Locate the cell with the specified text and output its [x, y] center coordinate. 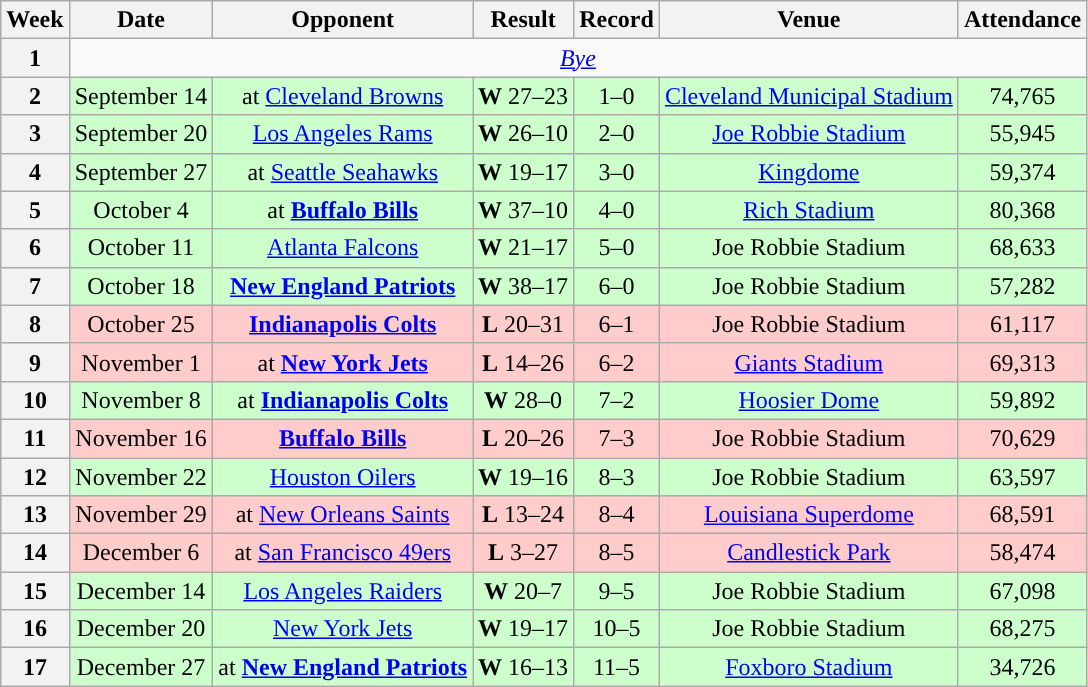
New England Patriots [343, 286]
Giants Stadium [808, 362]
17 [35, 667]
November 22 [141, 477]
December 14 [141, 591]
Candlestick Park [808, 553]
at Seattle Seahawks [343, 172]
Result [524, 20]
8 [35, 324]
5 [35, 210]
14 [35, 553]
at Cleveland Browns [343, 96]
3–0 [617, 172]
16 [35, 629]
8–4 [617, 515]
at San Francisco 49ers [343, 553]
Week [35, 20]
7–2 [617, 400]
September 20 [141, 134]
10–5 [617, 629]
October 4 [141, 210]
Indianapolis Colts [343, 324]
68,275 [1022, 629]
4–0 [617, 210]
6–1 [617, 324]
November 1 [141, 362]
W 19–16 [524, 477]
L 20–26 [524, 438]
8–5 [617, 553]
at Buffalo Bills [343, 210]
58,474 [1022, 553]
November 16 [141, 438]
Kingdome [808, 172]
7–3 [617, 438]
63,597 [1022, 477]
74,765 [1022, 96]
at Indianapolis Colts [343, 400]
15 [35, 591]
W 28–0 [524, 400]
6–0 [617, 286]
11 [35, 438]
Los Angeles Raiders [343, 591]
57,282 [1022, 286]
L 13–24 [524, 515]
6 [35, 248]
9 [35, 362]
11–5 [617, 667]
7 [35, 286]
68,591 [1022, 515]
1 [35, 58]
W 37–10 [524, 210]
W 38–17 [524, 286]
Attendance [1022, 20]
October 18 [141, 286]
L 20–31 [524, 324]
W 26–10 [524, 134]
Opponent [343, 20]
69,313 [1022, 362]
Los Angeles Rams [343, 134]
9–5 [617, 591]
W 27–23 [524, 96]
4 [35, 172]
68,633 [1022, 248]
W 20–7 [524, 591]
5–0 [617, 248]
Louisiana Superdome [808, 515]
2–0 [617, 134]
October 11 [141, 248]
Hoosier Dome [808, 400]
September 27 [141, 172]
Rich Stadium [808, 210]
Date [141, 20]
8–3 [617, 477]
67,098 [1022, 591]
November 29 [141, 515]
Buffalo Bills [343, 438]
70,629 [1022, 438]
55,945 [1022, 134]
at New Orleans Saints [343, 515]
W 16–13 [524, 667]
34,726 [1022, 667]
59,374 [1022, 172]
L 3–27 [524, 553]
13 [35, 515]
Bye [578, 58]
61,117 [1022, 324]
Venue [808, 20]
Record [617, 20]
Houston Oilers [343, 477]
Cleveland Municipal Stadium [808, 96]
L 14–26 [524, 362]
New York Jets [343, 629]
October 25 [141, 324]
December 20 [141, 629]
Atlanta Falcons [343, 248]
6–2 [617, 362]
10 [35, 400]
W 21–17 [524, 248]
December 6 [141, 553]
80,368 [1022, 210]
3 [35, 134]
2 [35, 96]
September 14 [141, 96]
at New England Patriots [343, 667]
December 27 [141, 667]
59,892 [1022, 400]
November 8 [141, 400]
1–0 [617, 96]
at New York Jets [343, 362]
12 [35, 477]
Foxboro Stadium [808, 667]
